Identify which cell holds the provided text, then report its (X, Y) central coordinate. 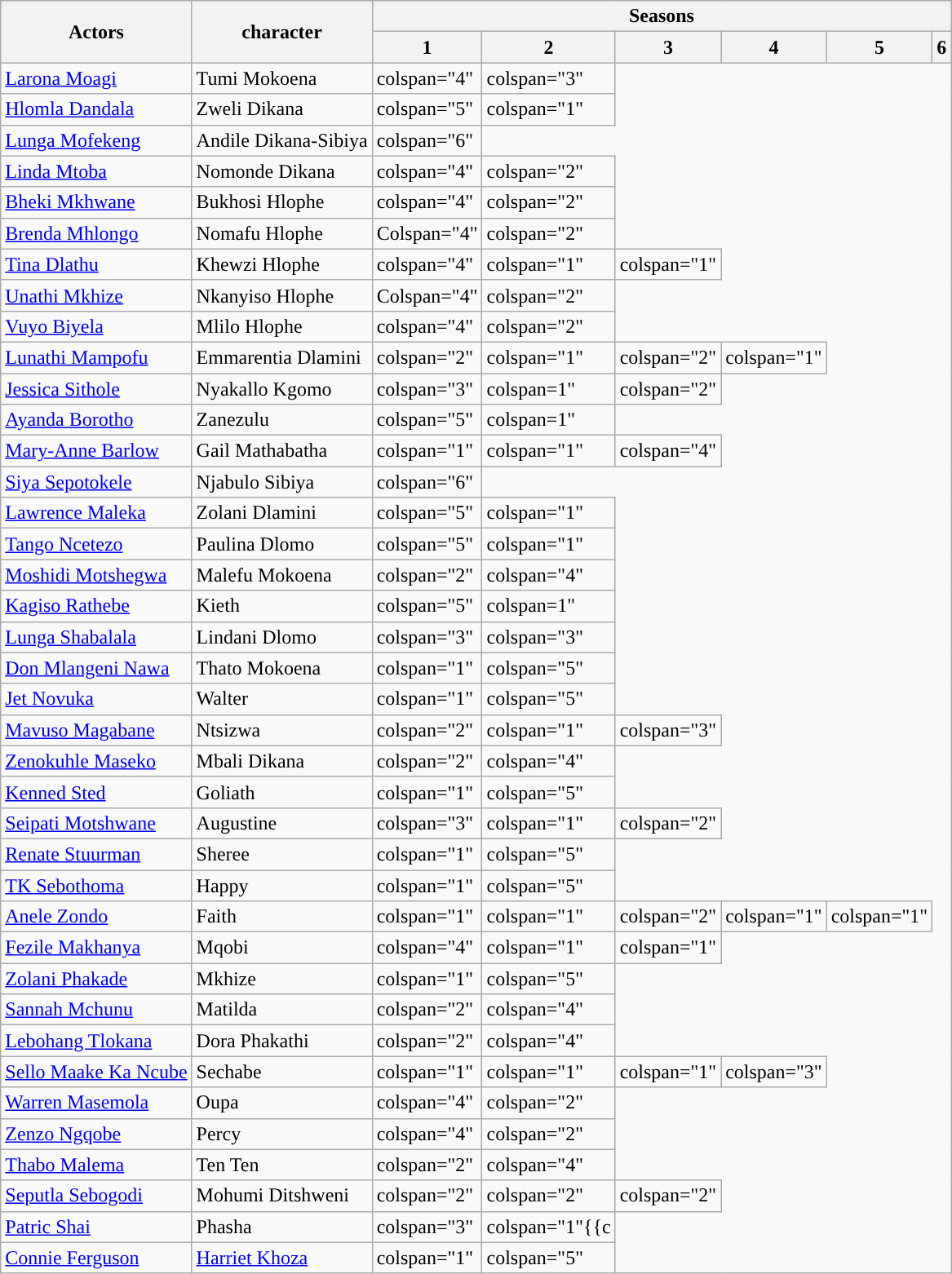
Sechabe (282, 1072)
3 (668, 47)
Mary-Anne Barlow (96, 451)
Larona Moagi (96, 78)
Zenokuhle Maseko (96, 761)
Sannah Mchunu (96, 1010)
Kenned Sted (96, 792)
Ayanda Borotho (96, 420)
Bukhosi Hlophe (282, 202)
Mqobi (282, 948)
Tumi Mokoena (282, 78)
1 (427, 47)
Seasons (662, 16)
Percy (282, 1134)
Vuyo Biyela (96, 326)
Zanezulu (282, 420)
Unathi Mkhize (96, 295)
Mkhize (282, 979)
Mavuso Magabane (96, 730)
character (282, 32)
Nyakallo Kgomo (282, 389)
Lebohang Tlokana (96, 1041)
Lindani Dlomo (282, 637)
Lawrence Maleka (96, 513)
Harriet Khoza (282, 1258)
Anele Zondo (96, 917)
Khewzi Hlophe (282, 264)
Goliath (282, 792)
Renate Stuurman (96, 854)
Zolani Dlamini (282, 513)
Phasha (282, 1227)
Actors (96, 32)
Paulina Dlomo (282, 544)
Nomafu Hlophe (282, 233)
Lunga Mofekeng (96, 140)
Nkanyiso Hlophe (282, 295)
Happy (282, 885)
Faith (282, 917)
Nomonde Dikana (282, 171)
Bheki Mkhwane (96, 202)
Siya Sepotokele (96, 482)
Malefu Mokoena (282, 575)
Lunga Shabalala (96, 637)
colspan="1"{{c (548, 1227)
Zenzo Ngqobe (96, 1134)
Tina Dlathu (96, 264)
Mlilo Hlophe (282, 326)
Ntsizwa (282, 730)
Moshidi Motshegwa (96, 575)
Kagiso Rathebe (96, 606)
Andile Dikana-Sibiya (282, 140)
Gail Mathabatha (282, 451)
Thato Mokoena (282, 668)
Oupa (282, 1103)
Njabulo Sibiya (282, 482)
Ten Ten (282, 1165)
Thabo Malema (96, 1165)
Jessica Sithole (96, 389)
Zweli Dikana (282, 109)
Kieth (282, 606)
Augustine (282, 823)
2 (548, 47)
Hlomla Dandala (96, 109)
Walter (282, 699)
Brenda Mhlongo (96, 233)
Linda Mtoba (96, 171)
Seipati Motshwane (96, 823)
Sello Maake Ka Ncube (96, 1072)
Jet Novuka (96, 699)
Mohumi Ditshweni (282, 1196)
Tango Ncetezo (96, 544)
Sheree (282, 854)
Matilda (282, 1010)
Dora Phakathi (282, 1041)
TK Sebothoma (96, 885)
Lunathi Mampofu (96, 357)
Warren Masemola (96, 1103)
6 (941, 47)
Mbali Dikana (282, 761)
Emmarentia Dlamini (282, 357)
Seputla Sebogodi (96, 1196)
Fezile Makhanya (96, 948)
Connie Ferguson (96, 1258)
Don Mlangeni Nawa (96, 668)
4 (774, 47)
Zolani Phakade (96, 979)
5 (879, 47)
Patric Shai (96, 1227)
